Scan for the cell matching the given text and deliver its [X, Y] coordinate at center. 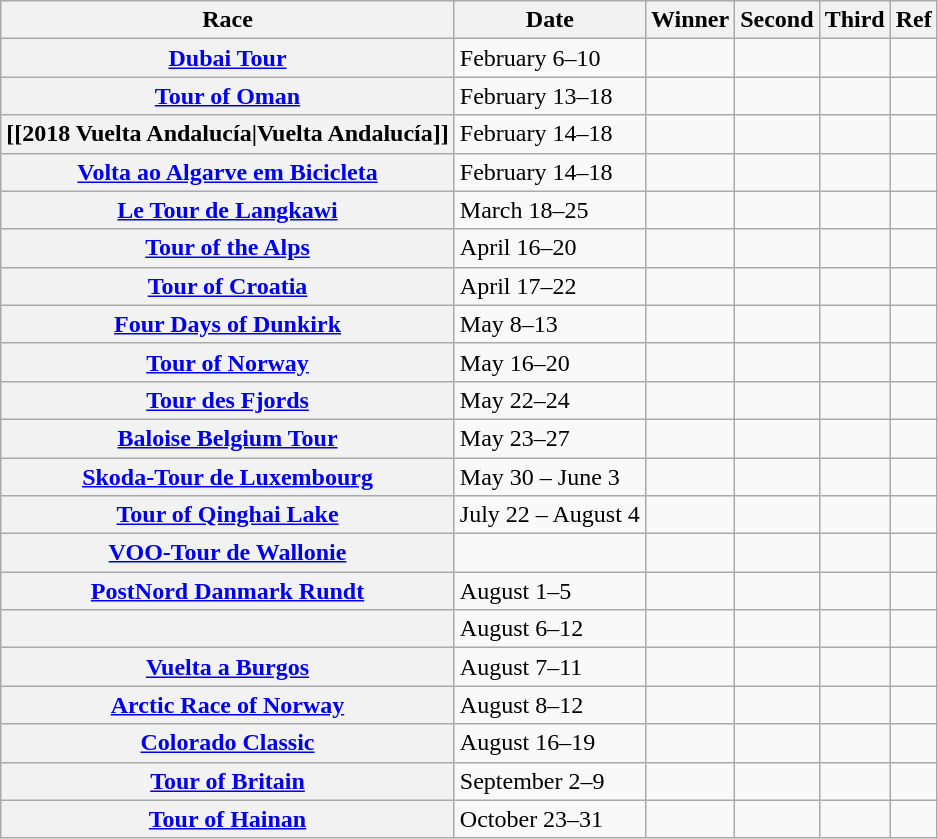
[[2018 Vuelta Andalucía|Vuelta Andalucía]] [228, 134]
Four Days of Dunkirk [228, 324]
Third [854, 20]
February 6–10 [550, 58]
August 8–12 [550, 705]
May 22–24 [550, 400]
April 16–20 [550, 248]
Tour of the Alps [228, 248]
Arctic Race of Norway [228, 705]
Colorado Classic [228, 743]
Volta ao Algarve em Bicicleta [228, 172]
Baloise Belgium Tour [228, 438]
May 23–27 [550, 438]
Ref [914, 20]
Tour of Norway [228, 362]
August 6–12 [550, 629]
Tour of Qinghai Lake [228, 515]
VOO-Tour de Wallonie [228, 553]
September 2–9 [550, 781]
PostNord Danmark Rundt [228, 591]
Tour of Hainan [228, 819]
Race [228, 20]
Skoda-Tour de Luxembourg [228, 477]
October 23–31 [550, 819]
May 30 – June 3 [550, 477]
August 7–11 [550, 667]
April 17–22 [550, 286]
Winner [690, 20]
Dubai Tour [228, 58]
Le Tour de Langkawi [228, 210]
Second [777, 20]
Vuelta a Burgos [228, 667]
Tour of Croatia [228, 286]
March 18–25 [550, 210]
August 1–5 [550, 591]
Tour des Fjords [228, 400]
Tour of Oman [228, 96]
July 22 – August 4 [550, 515]
February 13–18 [550, 96]
Date [550, 20]
Tour of Britain [228, 781]
May 16–20 [550, 362]
August 16–19 [550, 743]
May 8–13 [550, 324]
